Search for the cell housing the specified text and yield its [X, Y] center coordinate. 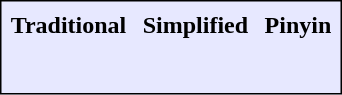
Pinyin [298, 25]
Traditional [68, 25]
Simplified [195, 25]
